Identify which cell holds the provided text, then report its [x, y] central coordinate. 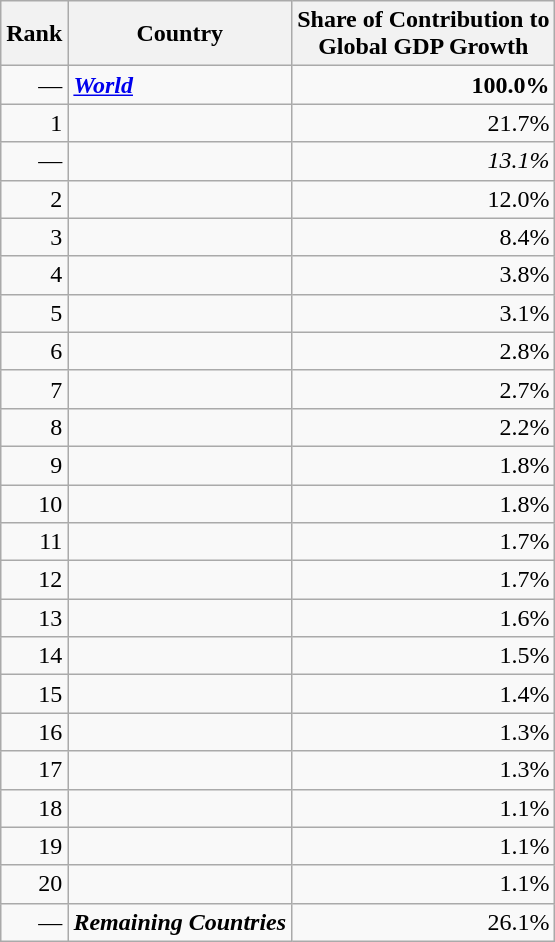
4 [34, 275]
2.2% [424, 427]
14 [34, 656]
12 [34, 580]
1.6% [424, 618]
9 [34, 465]
2 [34, 199]
2.7% [424, 389]
17 [34, 770]
1.5% [424, 656]
12.0% [424, 199]
20 [34, 884]
3.8% [424, 275]
6 [34, 351]
21.7% [424, 123]
5 [34, 313]
Country [180, 34]
3 [34, 237]
15 [34, 694]
10 [34, 503]
18 [34, 808]
1.4% [424, 694]
100.0% [424, 85]
Share of Contribution toGlobal GDP Growth [424, 34]
11 [34, 542]
1 [34, 123]
19 [34, 846]
8 [34, 427]
13 [34, 618]
16 [34, 732]
2.8% [424, 351]
13.1% [424, 161]
3.1% [424, 313]
World [180, 85]
Rank [34, 34]
26.1% [424, 922]
Remaining Countries [180, 922]
8.4% [424, 237]
7 [34, 389]
